Return [x, y] of the center of cell containing provided text 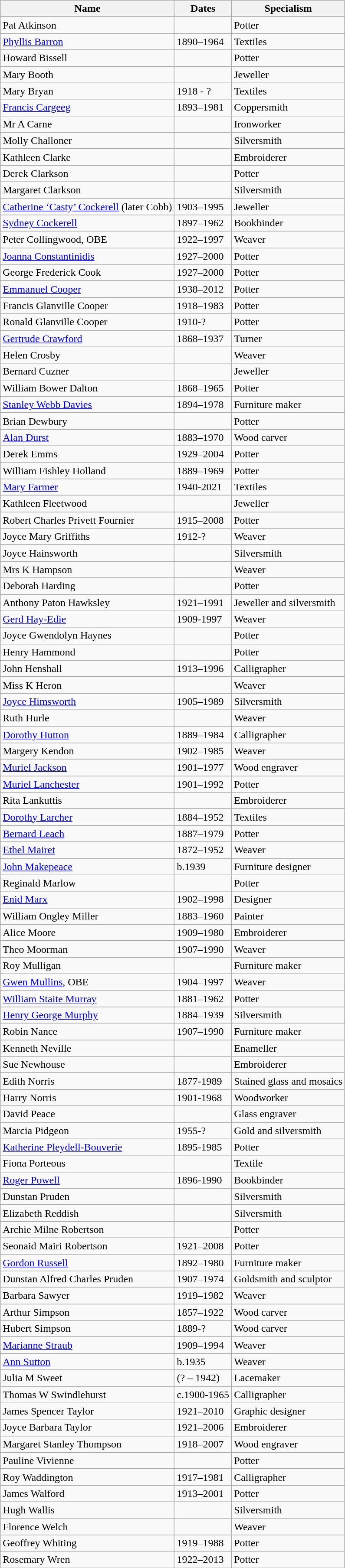
Specialism [288, 9]
Stanley Webb Davies [88, 404]
Helen Crosby [88, 355]
Derek Emms [88, 454]
1893–1981 [203, 108]
1922–2013 [203, 1560]
Mary Bryan [88, 91]
Turner [288, 339]
Hugh Wallis [88, 1510]
Glass engraver [288, 1114]
Mrs K Hampson [88, 570]
Geoffrey Whiting [88, 1543]
1918–1983 [203, 306]
Designer [288, 900]
1913–1996 [203, 668]
1902–1998 [203, 900]
Alice Moore [88, 932]
Ruth Hurle [88, 718]
1901–1977 [203, 768]
Mary Farmer [88, 487]
James Walford [88, 1493]
Harry Norris [88, 1098]
Dunstan Alfred Charles Pruden [88, 1279]
Jeweller and silversmith [288, 603]
b.1939 [203, 867]
1912-? [203, 537]
1877-1989 [203, 1081]
1894–1978 [203, 404]
1883–1970 [203, 437]
1884–1939 [203, 1015]
Gordon Russell [88, 1263]
1889–1984 [203, 735]
1955-? [203, 1131]
Catherine ‘Casty’ Cockerell (later Cobb) [88, 207]
Deborah Harding [88, 586]
Miss K Heron [88, 685]
Margaret Clarkson [88, 190]
Roger Powell [88, 1180]
Kenneth Neville [88, 1048]
Rosemary Wren [88, 1560]
1922–1997 [203, 240]
William Staite Murray [88, 998]
Gertrude Crawford [88, 339]
1905–1989 [203, 701]
1915–2008 [203, 520]
Lacemaker [288, 1378]
1883–1960 [203, 916]
1889-? [203, 1329]
John Makepeace [88, 867]
Gerd Hay-Edie [88, 619]
1938–2012 [203, 289]
Fiona Porteous [88, 1164]
Joanna Constantinidis [88, 256]
1921–2006 [203, 1428]
1895-1985 [203, 1147]
1892–1980 [203, 1263]
1909–1994 [203, 1345]
Theo Moorman [88, 949]
Joyce Himsworth [88, 701]
Joyce Barbara Taylor [88, 1428]
Furniture designer [288, 867]
1890–1964 [203, 42]
1917–1981 [203, 1477]
Elizabeth Reddish [88, 1213]
Francis Cargeeg [88, 108]
1919–1988 [203, 1543]
Robin Nance [88, 1032]
Ann Sutton [88, 1362]
Dunstan Pruden [88, 1196]
1907–1974 [203, 1279]
Sue Newhouse [88, 1065]
James Spencer Taylor [88, 1411]
Muriel Lanchester [88, 784]
Pauline Vivienne [88, 1460]
Thomas W Swindlehurst [88, 1395]
Pat Atkinson [88, 25]
Mary Booth [88, 75]
Joyce Mary Griffiths [88, 537]
Emmanuel Cooper [88, 289]
1884–1952 [203, 817]
1910-? [203, 322]
1918–2007 [203, 1444]
Peter Collingwood, OBE [88, 240]
Dorothy Larcher [88, 817]
Francis Glanville Cooper [88, 306]
Margaret Stanley Thompson [88, 1444]
Ironworker [288, 124]
Phyllis Barron [88, 42]
Ronald Glanville Cooper [88, 322]
Mr A Carne [88, 124]
Anthony Paton Hawksley [88, 603]
(? – 1942) [203, 1378]
Arthur Simpson [88, 1312]
Edith Norris [88, 1081]
Kathleen Fleetwood [88, 504]
1940-2021 [203, 487]
Bernard Cuzner [88, 372]
1868–1965 [203, 388]
Marcia Pidgeon [88, 1131]
Sydney Cockerell [88, 223]
Brian Dewbury [88, 421]
Reginald Marlow [88, 883]
1868–1937 [203, 339]
Robert Charles Privett Fournier [88, 520]
1921–1991 [203, 603]
1929–2004 [203, 454]
George Frederick Cook [88, 273]
Goldsmith and sculptor [288, 1279]
1909-1997 [203, 619]
Howard Bissell [88, 58]
c.1900-1965 [203, 1395]
Archie Milne Robertson [88, 1229]
Marianne Straub [88, 1345]
Molly Challoner [88, 140]
b.1935 [203, 1362]
Painter [288, 916]
Textile [288, 1164]
Joyce Hainsworth [88, 553]
Ethel Mairet [88, 850]
1919–1982 [203, 1296]
1901-1968 [203, 1098]
Barbara Sawyer [88, 1296]
Gold and silversmith [288, 1131]
John Henshall [88, 668]
Gwen Mullins, OBE [88, 982]
Margery Kendon [88, 751]
Enameller [288, 1048]
William Fishley Holland [88, 470]
1921–2010 [203, 1411]
Name [88, 9]
Muriel Jackson [88, 768]
1881–1962 [203, 998]
1901–1992 [203, 784]
1889–1969 [203, 470]
Henry Hammond [88, 652]
Dates [203, 9]
1909–1980 [203, 932]
Derek Clarkson [88, 173]
Seonaid Mairi Robertson [88, 1246]
1902–1985 [203, 751]
Graphic designer [288, 1411]
Henry George Murphy [88, 1015]
Alan Durst [88, 437]
David Peace [88, 1114]
Dorothy Hutton [88, 735]
Kathleen Clarke [88, 157]
Roy Mulligan [88, 965]
Florence Welch [88, 1526]
1872–1952 [203, 850]
William Bower Dalton [88, 388]
Joyce Gwendolyn Haynes [88, 636]
1913–2001 [203, 1493]
Roy Waddington [88, 1477]
Stained glass and mosaics [288, 1081]
Hubert Simpson [88, 1329]
William Ongley Miller [88, 916]
1897–1962 [203, 223]
Rita Lankuttis [88, 801]
Julia M Sweet [88, 1378]
1903–1995 [203, 207]
1896-1990 [203, 1180]
Katherine Pleydell-Bouverie [88, 1147]
1918 - ? [203, 91]
Coppersmith [288, 108]
1904–1997 [203, 982]
Bernard Leach [88, 834]
Woodworker [288, 1098]
1857–1922 [203, 1312]
1887–1979 [203, 834]
1921–2008 [203, 1246]
Enid Marx [88, 900]
